Output the (X, Y) coordinate of the center of the cell containing the given text.  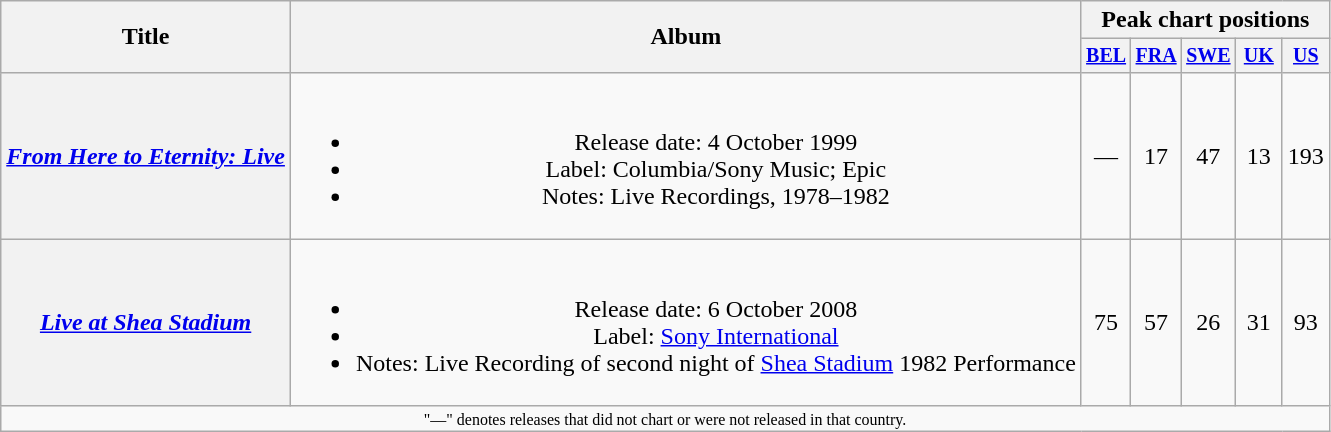
SWE (1208, 56)
26 (1208, 322)
Peak chart positions (1205, 20)
Release date: 4 October 1999Label: Columbia/Sony Music; EpicNotes: Live Recordings, 1978–1982 (686, 156)
Album (686, 37)
47 (1208, 156)
Release date: 6 October 2008Label: Sony InternationalNotes: Live Recording of second night of Shea Stadium 1982 Performance (686, 322)
13 (1258, 156)
75 (1106, 322)
93 (1306, 322)
Live at Shea Stadium (146, 322)
— (1106, 156)
From Here to Eternity: Live (146, 156)
FRA (1156, 56)
193 (1306, 156)
UK (1258, 56)
US (1306, 56)
57 (1156, 322)
31 (1258, 322)
"—" denotes releases that did not chart or were not released in that country. (666, 418)
17 (1156, 156)
Title (146, 37)
BEL (1106, 56)
